From the cell containing the given text, extract its center point as (x, y) coordinate. 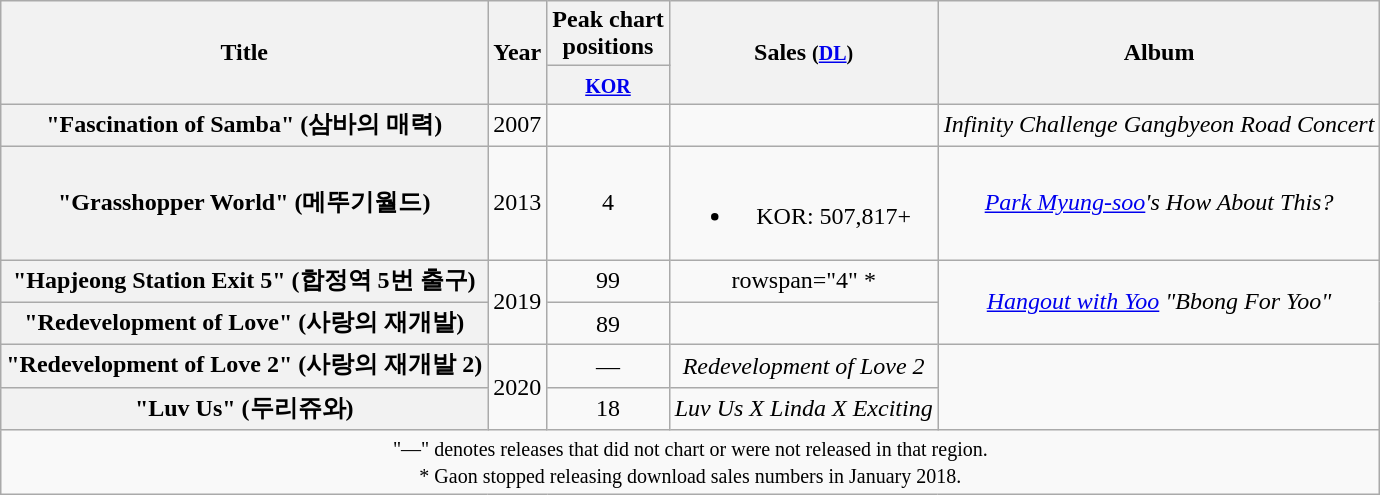
"Grasshopper World" (메뚜기월드) (244, 202)
Sales (DL) (804, 52)
Title (244, 52)
"Fascination of Samba" (삼바의 매력) (244, 126)
Peak chart positions (608, 34)
KOR (608, 85)
18 (608, 408)
Redevelopment of Love 2 (804, 366)
Album (1159, 52)
"Redevelopment of Love" (사랑의 재개발) (244, 324)
99 (608, 282)
89 (608, 324)
Hangout with Yoo "Bbong For Yoo" (1159, 302)
2019 (518, 302)
2020 (518, 388)
"Redevelopment of Love 2" (사랑의 재개발 2) (244, 366)
Luv Us X Linda X Exciting (804, 408)
4 (608, 202)
rowspan="4" * (804, 282)
Year (518, 52)
KOR: 507,817+ (804, 202)
Park Myung-soo's How About This? (1159, 202)
Infinity Challenge Gangbyeon Road Concert (1159, 126)
"Hapjeong Station Exit 5" (합정역 5번 출구) (244, 282)
"—" denotes releases that did not chart or were not released in that region. * Gaon stopped releasing download sales numbers in January 2018. (690, 462)
2007 (518, 126)
"Luv Us" (두리쥬와) (244, 408)
2013 (518, 202)
— (608, 366)
